Scan for the cell matching the given text and deliver its (X, Y) coordinate at center. 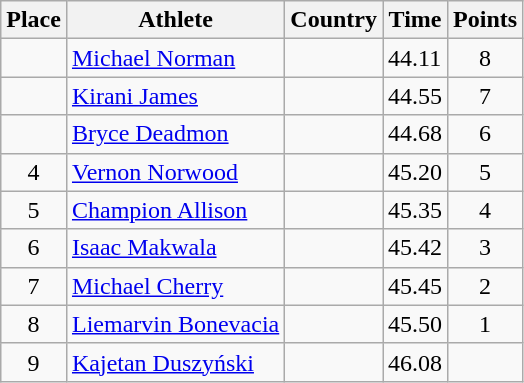
Kajetan Duszyński (175, 362)
Place (34, 20)
2 (486, 286)
45.50 (414, 324)
46.08 (414, 362)
9 (34, 362)
44.11 (414, 58)
45.42 (414, 248)
Points (486, 20)
Isaac Makwala (175, 248)
Athlete (175, 20)
44.55 (414, 96)
45.45 (414, 286)
Michael Norman (175, 58)
Liemarvin Bonevacia (175, 324)
Champion Allison (175, 210)
45.20 (414, 172)
Time (414, 20)
Bryce Deadmon (175, 134)
44.68 (414, 134)
45.35 (414, 210)
Vernon Norwood (175, 172)
Kirani James (175, 96)
3 (486, 248)
Country (334, 20)
Michael Cherry (175, 286)
1 (486, 324)
